Search for the cell housing the specified text and yield its (X, Y) center coordinate. 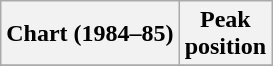
Peak position (225, 34)
Chart (1984–85) (90, 34)
